Find where the given text appears and provide that cell's center as (X, Y) coordinate. 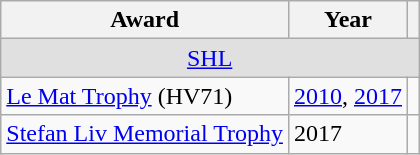
SHL (210, 58)
2010, 2017 (348, 96)
Stefan Liv Memorial Trophy (145, 134)
2017 (348, 134)
Year (348, 20)
Award (145, 20)
Le Mat Trophy (HV71) (145, 96)
